Return the [x, y] coordinate for the center point of the cell that contains the specified text.  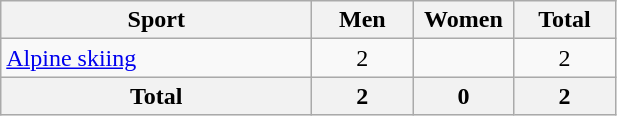
Women [464, 20]
Men [362, 20]
Alpine skiing [156, 58]
0 [464, 96]
Sport [156, 20]
